Extract the [X, Y] coordinate from the center of the cell holding the provided text.  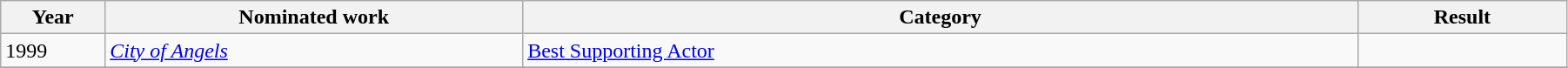
Category [941, 17]
City of Angels [314, 51]
1999 [53, 51]
Nominated work [314, 17]
Result [1462, 17]
Year [53, 17]
Best Supporting Actor [941, 51]
